From the cell containing the given text, extract its center point as [X, Y] coordinate. 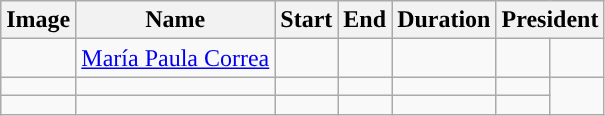
End [365, 20]
President [550, 20]
Start [306, 20]
María Paula Correa [176, 58]
Image [38, 20]
Duration [444, 20]
Name [176, 20]
